Detect which cell encompasses the target text, then output its (x, y) center coordinate. 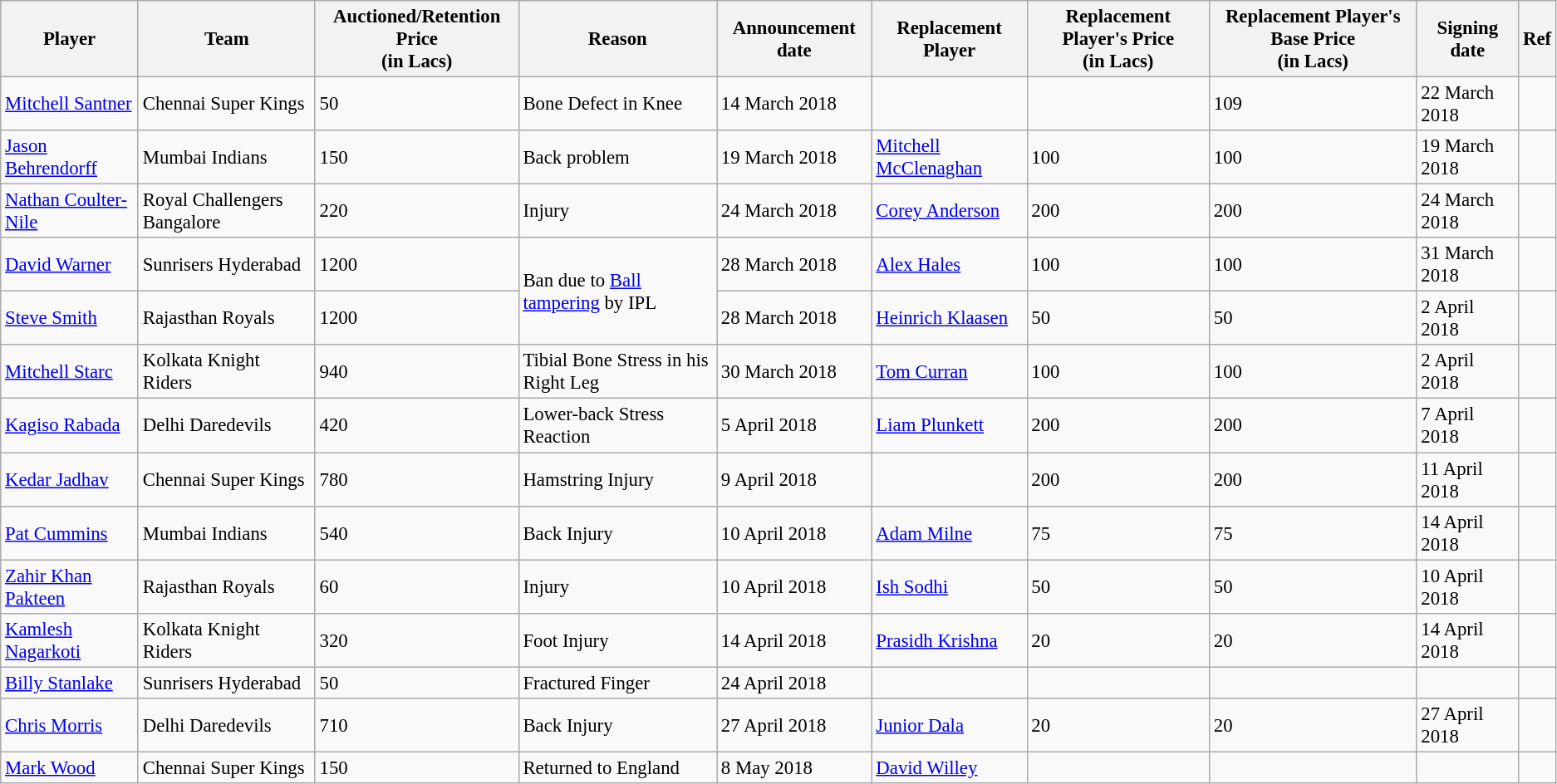
60 (417, 586)
Tom Curran (949, 372)
David Willey (949, 767)
Hamstring Injury (617, 480)
Kamlesh Nagarkoti (70, 639)
Bone Defect in Knee (617, 105)
Mitchell McClenaghan (949, 158)
Mitchell Starc (70, 372)
320 (417, 639)
Ref (1537, 39)
Player (70, 39)
Corey Anderson (949, 211)
9 April 2018 (794, 480)
Tibial Bone Stress in his Right Leg (617, 372)
Nathan Coulter-Nile (70, 211)
Ish Sodhi (949, 586)
Replacement Player's Price (in Lacs) (1118, 39)
Back problem (617, 158)
Royal Challengers Bangalore (226, 211)
11 April 2018 (1467, 480)
Replacement Player's Base Price (in Lacs) (1313, 39)
Liam Plunkett (949, 425)
Jason Behrendorff (70, 158)
Mark Wood (70, 767)
5 April 2018 (794, 425)
Foot Injury (617, 639)
Alex Hales (949, 264)
Announcement date (794, 39)
Chris Morris (70, 726)
Pat Cummins (70, 533)
Ban due to Ball tampering by IPL (617, 291)
Junior Dala (949, 726)
David Warner (70, 264)
14 March 2018 (794, 105)
Lower-back Stress Reaction (617, 425)
Prasidh Krishna (949, 639)
Zahir Khan Pakteen (70, 586)
Fractured Finger (617, 683)
Auctioned/Retention Price (in Lacs) (417, 39)
7 April 2018 (1467, 425)
Replacement Player (949, 39)
Billy Stanlake (70, 683)
Signing date (1467, 39)
8 May 2018 (794, 767)
220 (417, 211)
420 (417, 425)
540 (417, 533)
Heinrich Klaasen (949, 319)
109 (1313, 105)
Kedar Jadhav (70, 480)
710 (417, 726)
30 March 2018 (794, 372)
Team (226, 39)
Kagiso Rabada (70, 425)
780 (417, 480)
22 March 2018 (1467, 105)
Returned to England (617, 767)
Steve Smith (70, 319)
31 March 2018 (1467, 264)
24 April 2018 (794, 683)
Mitchell Santner (70, 105)
Reason (617, 39)
Adam Milne (949, 533)
940 (417, 372)
